Determine the [x, y] coordinate at the center of the cell enclosing the given text.  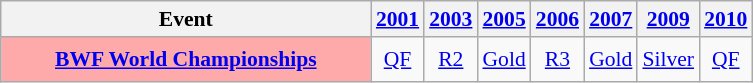
2001 [398, 19]
BWF World Championships [186, 60]
2007 [610, 19]
2006 [558, 19]
2009 [668, 19]
2003 [450, 19]
R3 [558, 60]
R2 [450, 60]
2005 [504, 19]
2010 [726, 19]
Silver [668, 60]
Event [186, 19]
